Detect which cell encompasses the target text, then output its (x, y) center coordinate. 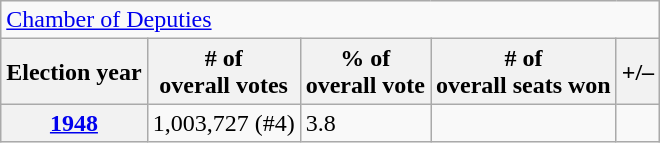
Election year (74, 72)
# ofoverall votes (224, 72)
% ofoverall vote (365, 72)
1948 (74, 123)
3.8 (365, 123)
1,003,727 (#4) (224, 123)
+/– (638, 72)
# ofoverall seats won (524, 72)
Chamber of Deputies (330, 20)
